Identify which cell holds the provided text, then report its [X, Y] central coordinate. 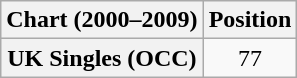
UK Singles (OCC) [102, 58]
Chart (2000–2009) [102, 20]
Position [250, 20]
77 [250, 58]
